For the text-containing cell, return its midpoint in [X, Y] coordinate format. 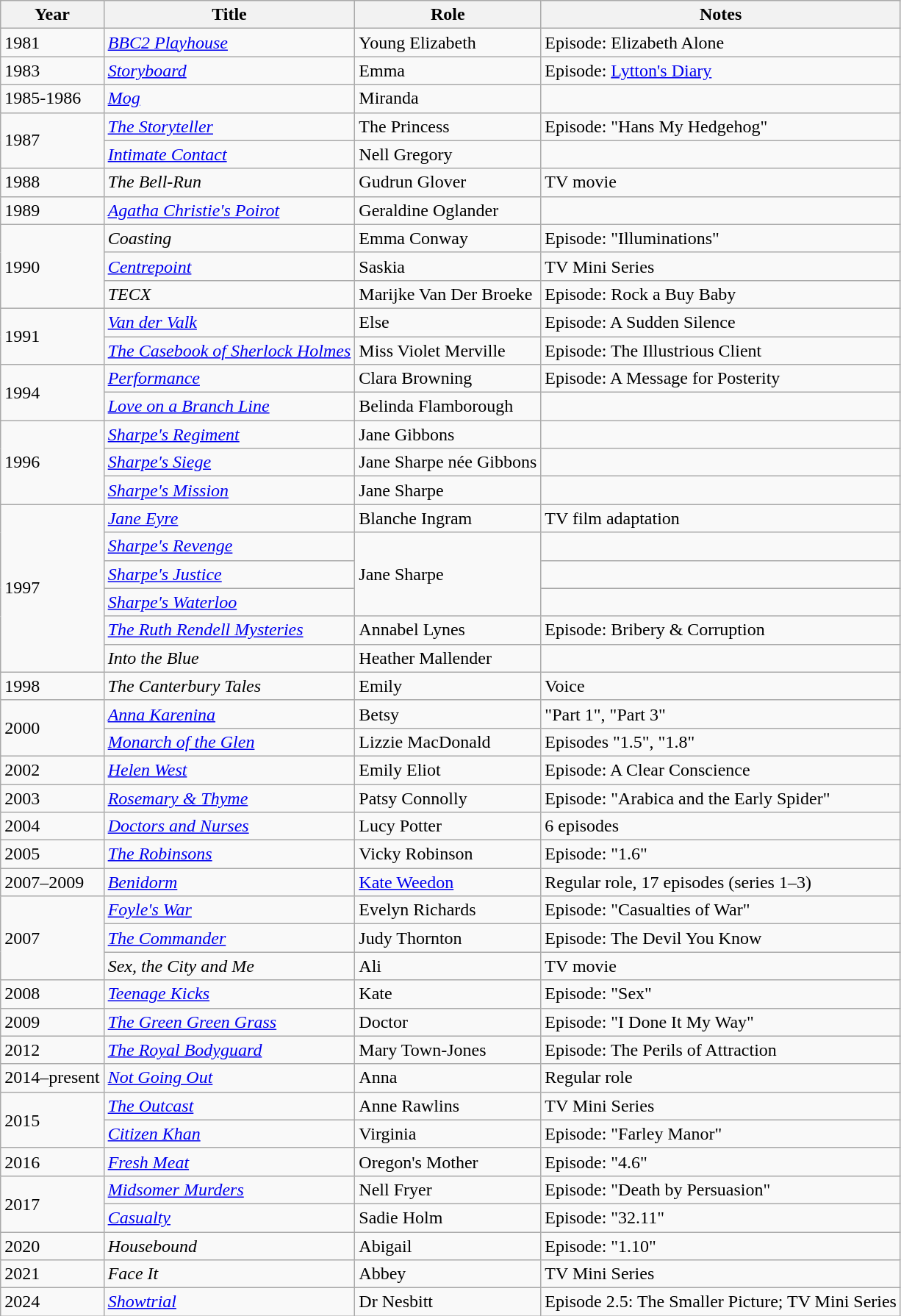
Episode: "1.10" [721, 1246]
Miranda [448, 99]
Vicky Robinson [448, 854]
Heather Mallender [448, 658]
Helen West [229, 770]
The Commander [229, 938]
Intimate Contact [229, 154]
Blanche Ingram [448, 518]
Sharpe's Mission [229, 490]
1991 [52, 336]
Nell Fryer [448, 1190]
2005 [52, 854]
Betsy [448, 714]
1983 [52, 71]
Sadie Holm [448, 1217]
The Ruth Rendell Mysteries [229, 630]
Benidorm [229, 882]
1997 [52, 588]
Coasting [229, 238]
2004 [52, 826]
Lizzie MacDonald [448, 742]
Episode: The Devil You Know [721, 938]
Into the Blue [229, 658]
Showtrial [229, 1302]
1985-1986 [52, 99]
2015 [52, 1120]
Episode: Lytton's Diary [721, 71]
Saskia [448, 266]
Patsy Connolly [448, 798]
Sharpe's Justice [229, 574]
Clara Browning [448, 379]
Episode: Elizabeth Alone [721, 43]
Abbey [448, 1274]
2007–2009 [52, 882]
Episode: Rock a Buy Baby [721, 294]
Sex, the City and Me [229, 966]
2002 [52, 770]
Housebound [229, 1246]
Episode: The Illustrious Client [721, 351]
2012 [52, 1050]
Jane Eyre [229, 518]
Mog [229, 99]
Monarch of the Glen [229, 742]
1988 [52, 182]
Midsomer Murders [229, 1190]
Doctor [448, 1022]
1990 [52, 266]
Regular role, 17 episodes (series 1–3) [721, 882]
Episode: A Message for Posterity [721, 379]
Episode: "Hans My Hedgehog" [721, 126]
1981 [52, 43]
6 episodes [721, 826]
Van der Valk [229, 322]
Agatha Christie's Poirot [229, 210]
Gudrun Glover [448, 182]
Annabel Lynes [448, 630]
Centrepoint [229, 266]
The Casebook of Sherlock Holmes [229, 351]
2000 [52, 728]
Anna Karenina [229, 714]
Sharpe's Regiment [229, 435]
Sharpe's Waterloo [229, 602]
Ali [448, 966]
Casualty [229, 1217]
Episode: A Clear Conscience [721, 770]
Foyle's War [229, 910]
Jane Sharpe née Gibbons [448, 462]
Oregon's Mother [448, 1162]
Episode: "I Done It My Way" [721, 1022]
Episode: Bribery & Corruption [721, 630]
1996 [52, 462]
Performance [229, 379]
Emily [448, 686]
1998 [52, 686]
Storyboard [229, 71]
Young Elizabeth [448, 43]
Abigail [448, 1246]
Lucy Potter [448, 826]
2016 [52, 1162]
2021 [52, 1274]
The Robinsons [229, 854]
The Green Green Grass [229, 1022]
Citizen Khan [229, 1134]
Notes [721, 15]
Virginia [448, 1134]
Episode: "Casualties of War" [721, 910]
Love on a Branch Line [229, 407]
Marijke Van Der Broeke [448, 294]
Judy Thornton [448, 938]
Episode: "4.6" [721, 1162]
Rosemary & Thyme [229, 798]
Role [448, 15]
The Canterbury Tales [229, 686]
Kate [448, 994]
Regular role [721, 1078]
Doctors and Nurses [229, 826]
Belinda Flamborough [448, 407]
Year [52, 15]
Not Going Out [229, 1078]
Emma Conway [448, 238]
Evelyn Richards [448, 910]
Emma [448, 71]
TECX [229, 294]
Anna [448, 1078]
The Royal Bodyguard [229, 1050]
2020 [52, 1246]
2007 [52, 938]
The Bell-Run [229, 182]
1987 [52, 140]
Else [448, 322]
2009 [52, 1022]
Teenage Kicks [229, 994]
TV film adaptation [721, 518]
2003 [52, 798]
Episode: The Perils of Attraction [721, 1050]
Episode: "Farley Manor" [721, 1134]
2008 [52, 994]
Title [229, 15]
Nell Gregory [448, 154]
Episode: "Arabica and the Early Spider" [721, 798]
2014–present [52, 1078]
2024 [52, 1302]
1994 [52, 393]
Episode: "Illuminations" [721, 238]
Episode: A Sudden Silence [721, 322]
Geraldine Oglander [448, 210]
1989 [52, 210]
Episode: "32.11" [721, 1217]
Episode 2.5: The Smaller Picture; TV Mini Series [721, 1302]
BBC2 Playhouse [229, 43]
The Princess [448, 126]
Anne Rawlins [448, 1106]
Episode: "Sex" [721, 994]
Emily Eliot [448, 770]
Episode: "Death by Persuasion" [721, 1190]
The Outcast [229, 1106]
Episodes "1.5", "1.8" [721, 742]
"Part 1", "Part 3" [721, 714]
Kate Weedon [448, 882]
Jane Gibbons [448, 435]
Miss Violet Merville [448, 351]
Face It [229, 1274]
2017 [52, 1204]
Dr Nesbitt [448, 1302]
Episode: "1.6" [721, 854]
Sharpe's Siege [229, 462]
Voice [721, 686]
Sharpe's Revenge [229, 546]
Mary Town-Jones [448, 1050]
The Storyteller [229, 126]
Fresh Meat [229, 1162]
